Find where the given text appears and provide that cell's center as [X, Y] coordinate. 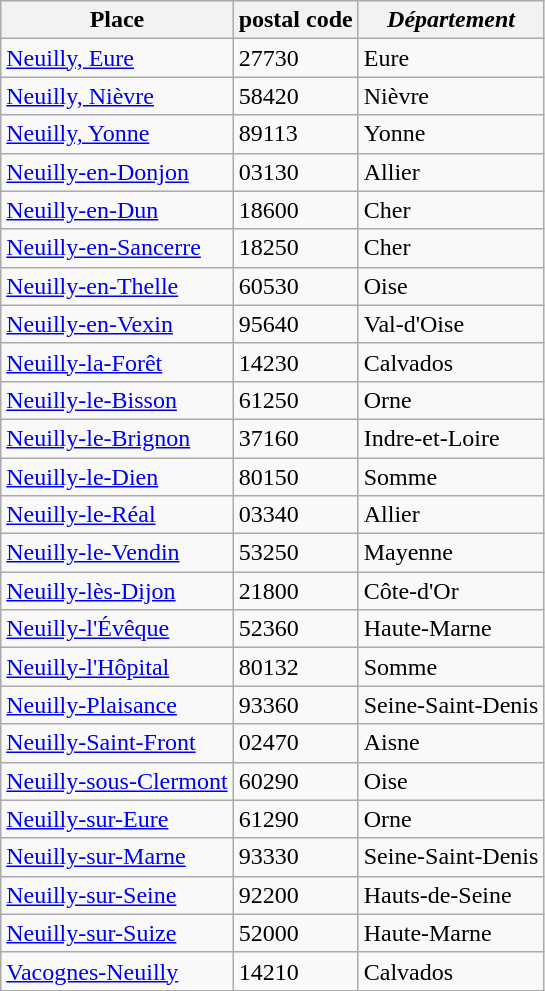
Yonne [451, 134]
60290 [296, 781]
Hauts-de-Seine [451, 895]
80132 [296, 667]
52360 [296, 629]
Neuilly-sous-Clermont [117, 781]
53250 [296, 553]
14230 [296, 362]
Neuilly-sur-Suize [117, 933]
postal code [296, 20]
18600 [296, 210]
Neuilly-en-Dun [117, 210]
Neuilly-en-Sancerre [117, 248]
95640 [296, 324]
60530 [296, 286]
Neuilly-la-Forêt [117, 362]
Côte-d'Or [451, 591]
58420 [296, 96]
80150 [296, 477]
Indre-et-Loire [451, 438]
Neuilly-le-Vendin [117, 553]
93330 [296, 857]
Neuilly-en-Thelle [117, 286]
37160 [296, 438]
Mayenne [451, 553]
Neuilly, Eure [117, 58]
Neuilly-le-Brignon [117, 438]
Nièvre [451, 96]
Aisne [451, 743]
92200 [296, 895]
Neuilly-l'Évêque [117, 629]
Val-d'Oise [451, 324]
Neuilly, Nièvre [117, 96]
Neuilly-en-Vexin [117, 324]
61290 [296, 819]
Neuilly-sur-Seine [117, 895]
18250 [296, 248]
Département [451, 20]
Neuilly-Plaisance [117, 705]
Neuilly, Yonne [117, 134]
21800 [296, 591]
Vacognes-Neuilly [117, 971]
61250 [296, 400]
Eure [451, 58]
Neuilly-en-Donjon [117, 172]
27730 [296, 58]
Place [117, 20]
Neuilly-sur-Eure [117, 819]
89113 [296, 134]
14210 [296, 971]
Neuilly-le-Dien [117, 477]
93360 [296, 705]
Neuilly-l'Hôpital [117, 667]
Neuilly-Saint-Front [117, 743]
Neuilly-sur-Marne [117, 857]
Neuilly-le-Réal [117, 515]
03130 [296, 172]
02470 [296, 743]
Neuilly-lès-Dijon [117, 591]
03340 [296, 515]
Neuilly-le-Bisson [117, 400]
52000 [296, 933]
